Extract the [X, Y] coordinate from the center of the cell holding the provided text.  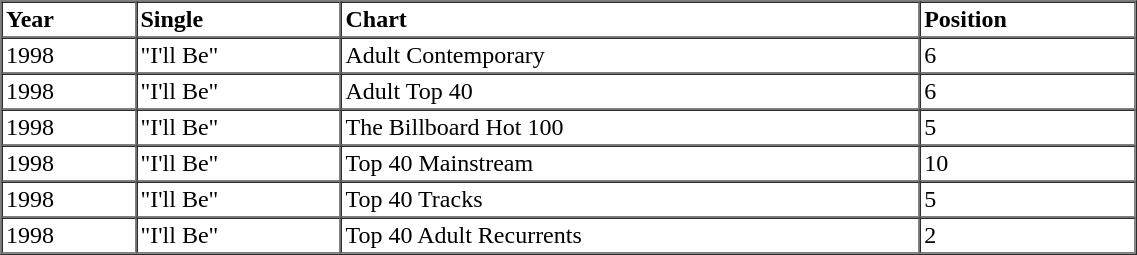
10 [1028, 164]
2 [1028, 236]
Top 40 Mainstream [630, 164]
Position [1028, 20]
Chart [630, 20]
Adult Top 40 [630, 92]
The Billboard Hot 100 [630, 128]
Year [69, 20]
Top 40 Adult Recurrents [630, 236]
Top 40 Tracks [630, 200]
Single [238, 20]
Adult Contemporary [630, 56]
